Output the (x, y) coordinate of the center of the cell containing the given text.  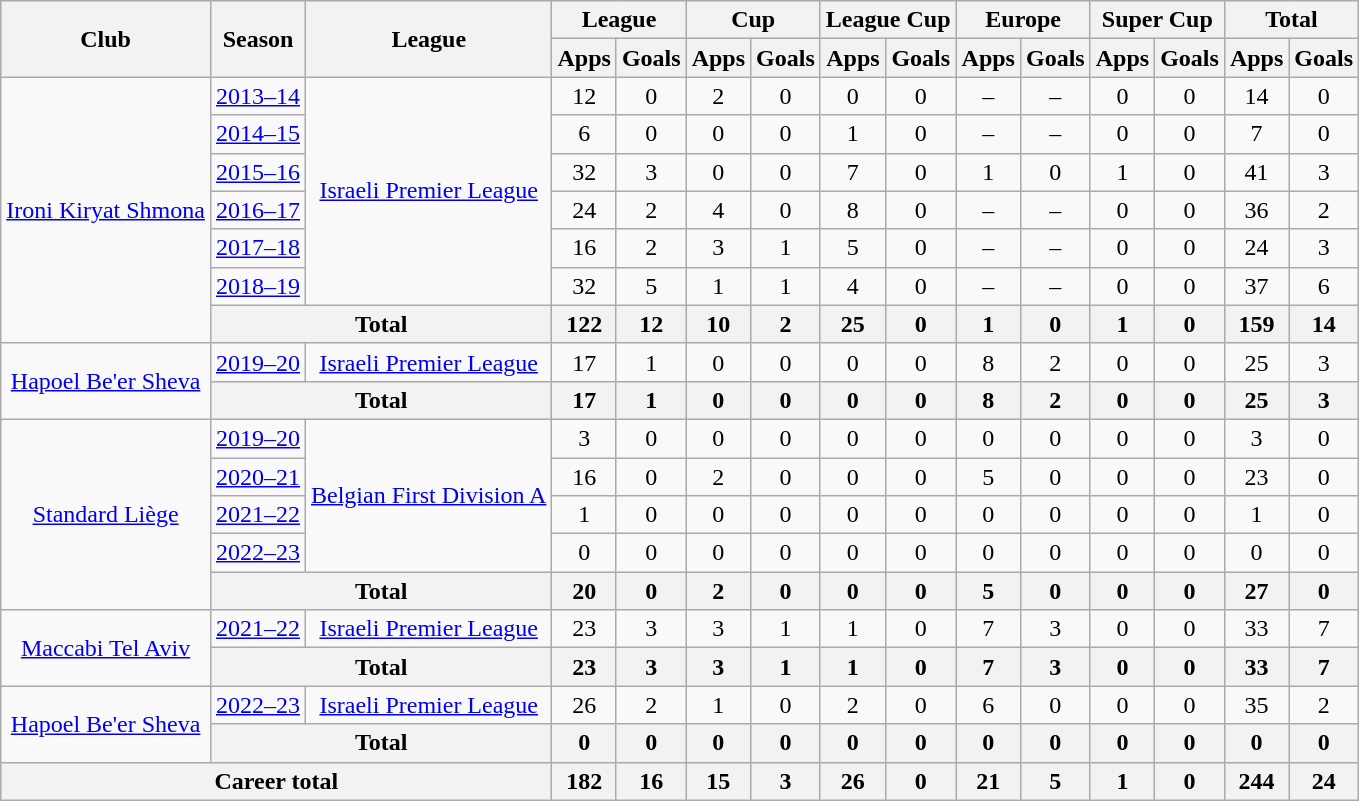
League Cup (888, 20)
2016–17 (258, 210)
2017–18 (258, 248)
2015–16 (258, 172)
20 (584, 591)
35 (1256, 705)
Cup (753, 20)
2013–14 (258, 96)
122 (584, 324)
Maccabi Tel Aviv (106, 648)
Belgian First Division A (429, 495)
244 (1256, 781)
Europe (1023, 20)
41 (1256, 172)
Club (106, 39)
Season (258, 39)
2020–21 (258, 477)
36 (1256, 210)
15 (718, 781)
Career total (276, 781)
Ironi Kiryat Shmona (106, 210)
159 (1256, 324)
2014–15 (258, 134)
21 (988, 781)
Standard Liège (106, 514)
2018–19 (258, 286)
182 (584, 781)
10 (718, 324)
27 (1256, 591)
Super Cup (1157, 20)
37 (1256, 286)
